Capture the cell that displays the provided text and extract its [x, y] central coordinate. 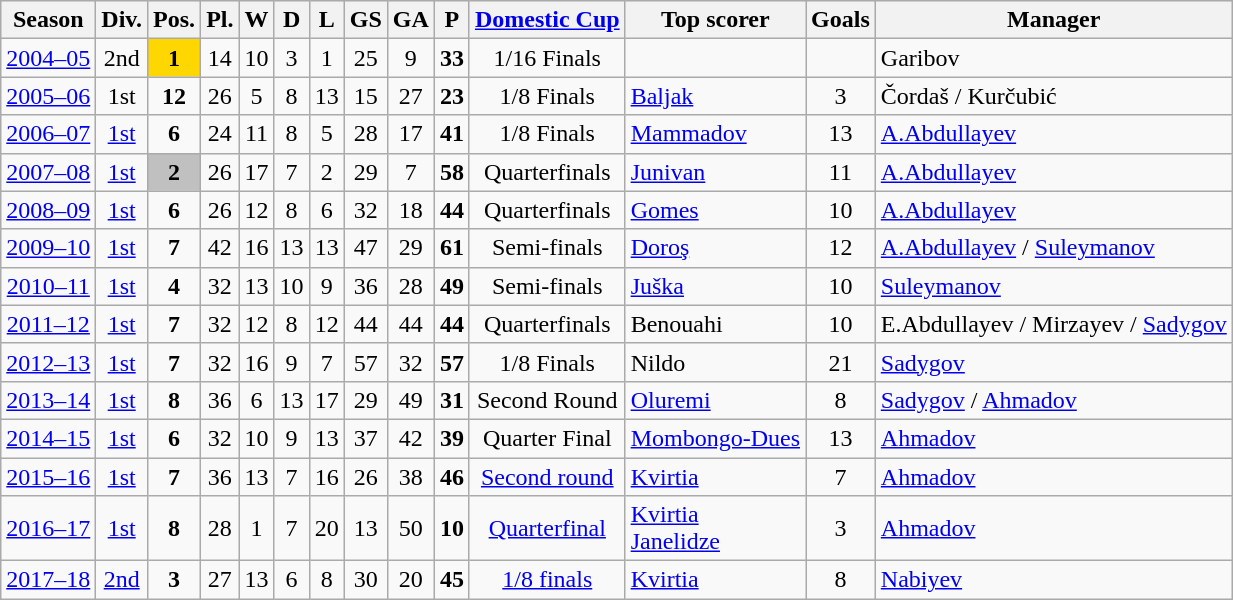
Baljak [715, 96]
Čordaš / Kurčubić [1054, 96]
Top scorer [715, 20]
46 [452, 477]
37 [366, 438]
38 [410, 477]
Garibov [1054, 58]
21 [841, 362]
Nabiyev [1054, 580]
2011–12 [48, 324]
4 [174, 286]
2015–16 [48, 477]
23 [452, 96]
Benouahi [715, 324]
Second round [547, 477]
2017–18 [48, 580]
E.Abdullayev / Mirzayev / Sadygov [1054, 324]
GA [410, 20]
14 [220, 58]
61 [452, 248]
Gomes [715, 210]
Suleymanov [1054, 286]
Second Round [547, 400]
25 [366, 58]
41 [452, 134]
1/8 finals [547, 580]
2004–05 [48, 58]
47 [366, 248]
2014–15 [48, 438]
Pos. [174, 20]
31 [452, 400]
Quarter Final [547, 438]
2007–08 [48, 172]
30 [366, 580]
L [326, 20]
D [292, 20]
W [256, 20]
2008–09 [48, 210]
15 [366, 96]
Pl. [220, 20]
Manager [1054, 20]
Quarterfinal [547, 528]
Goals [841, 20]
Nildo [715, 362]
Oluremi [715, 400]
Juška [715, 286]
Div. [122, 20]
A.Abdullayev / Suleymanov [1054, 248]
Mammadov [715, 134]
2013–14 [48, 400]
2009–10 [48, 248]
GS [366, 20]
33 [452, 58]
Season [48, 20]
Doroş [715, 248]
50 [410, 528]
Mombongo-Dues [715, 438]
Kvirtia Janelidze [715, 528]
2012–13 [48, 362]
18 [410, 210]
2006–07 [48, 134]
Domestic Cup [547, 20]
Junivan [715, 172]
Sadygov [1054, 362]
Sadygov / Ahmadov [1054, 400]
39 [452, 438]
2016–17 [48, 528]
24 [220, 134]
45 [452, 580]
2005–06 [48, 96]
P [452, 20]
1/16 Finals [547, 58]
58 [452, 172]
2010–11 [48, 286]
